Search for the cell housing the specified text and yield its [x, y] center coordinate. 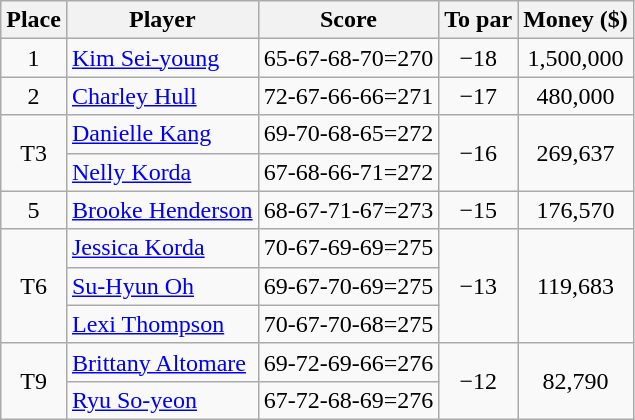
−16 [478, 153]
Kim Sei-young [162, 58]
Danielle Kang [162, 134]
Nelly Korda [162, 172]
70-67-69-69=275 [348, 248]
−12 [478, 381]
Lexi Thompson [162, 324]
T3 [34, 153]
T6 [34, 286]
1,500,000 [576, 58]
Score [348, 20]
−18 [478, 58]
Brooke Henderson [162, 210]
−17 [478, 96]
Su-Hyun Oh [162, 286]
69-70-68-65=272 [348, 134]
69-67-70-69=275 [348, 286]
−13 [478, 286]
82,790 [576, 381]
Charley Hull [162, 96]
Jessica Korda [162, 248]
Brittany Altomare [162, 362]
−15 [478, 210]
119,683 [576, 286]
Place [34, 20]
5 [34, 210]
70-67-70-68=275 [348, 324]
69-72-69-66=276 [348, 362]
176,570 [576, 210]
Player [162, 20]
67-72-68-69=276 [348, 400]
67-68-66-71=272 [348, 172]
2 [34, 96]
Ryu So-yeon [162, 400]
Money ($) [576, 20]
65-67-68-70=270 [348, 58]
1 [34, 58]
269,637 [576, 153]
T9 [34, 381]
480,000 [576, 96]
72-67-66-66=271 [348, 96]
To par [478, 20]
68-67-71-67=273 [348, 210]
